For the text-containing cell, return its midpoint in (x, y) coordinate format. 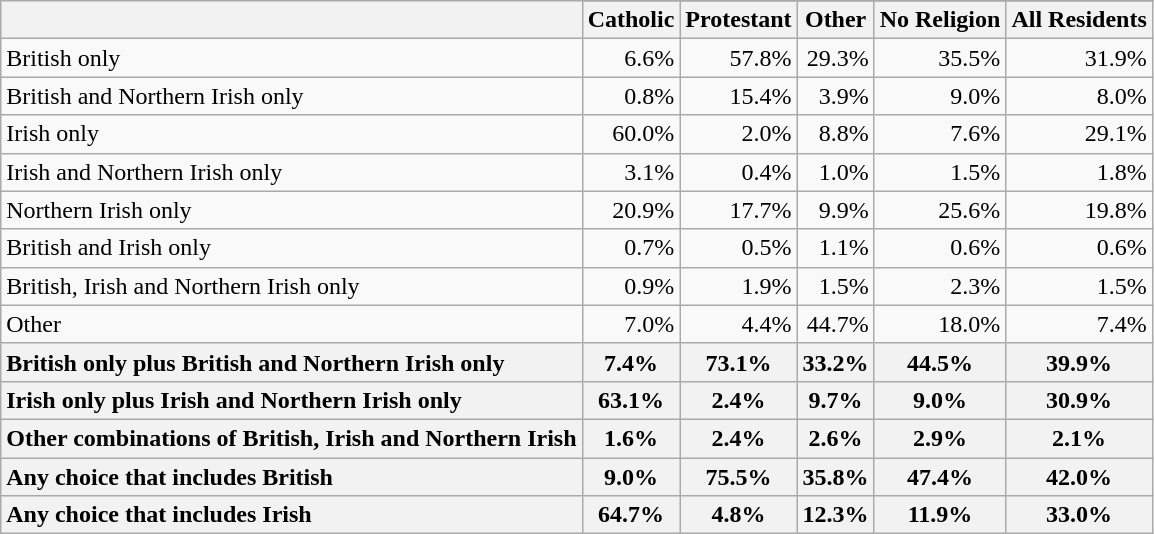
0.7% (631, 248)
31.9% (1079, 58)
35.5% (940, 58)
Irish only plus Irish and Northern Irish only (292, 400)
British and Irish only (292, 248)
Irish and Northern Irish only (292, 172)
British only (292, 58)
7.0% (631, 324)
44.5% (940, 362)
1.1% (836, 248)
2.6% (836, 438)
1.6% (631, 438)
29.1% (1079, 134)
2.0% (738, 134)
7.6% (940, 134)
Other combinations of British, Irish and Northern Irish (292, 438)
19.8% (1079, 210)
0.8% (631, 96)
3.9% (836, 96)
17.7% (738, 210)
63.1% (631, 400)
0.4% (738, 172)
11.9% (940, 515)
2.9% (940, 438)
2.3% (940, 286)
33.0% (1079, 515)
0.9% (631, 286)
0.5% (738, 248)
47.4% (940, 477)
4.8% (738, 515)
12.3% (836, 515)
Any choice that includes British (292, 477)
42.0% (1079, 477)
20.9% (631, 210)
33.2% (836, 362)
18.0% (940, 324)
9.7% (836, 400)
8.8% (836, 134)
Irish only (292, 134)
2.1% (1079, 438)
No Religion (940, 20)
Protestant (738, 20)
73.1% (738, 362)
British, Irish and Northern Irish only (292, 286)
8.0% (1079, 96)
35.8% (836, 477)
1.9% (738, 286)
Any choice that includes Irish (292, 515)
30.9% (1079, 400)
All Residents (1079, 20)
29.3% (836, 58)
1.0% (836, 172)
15.4% (738, 96)
Catholic (631, 20)
British only plus British and Northern Irish only (292, 362)
9.9% (836, 210)
6.6% (631, 58)
39.9% (1079, 362)
1.8% (1079, 172)
75.5% (738, 477)
4.4% (738, 324)
64.7% (631, 515)
British and Northern Irish only (292, 96)
Northern Irish only (292, 210)
44.7% (836, 324)
3.1% (631, 172)
25.6% (940, 210)
57.8% (738, 58)
60.0% (631, 134)
